Provide the (x, y) coordinate of the cell's center where the given text is located.  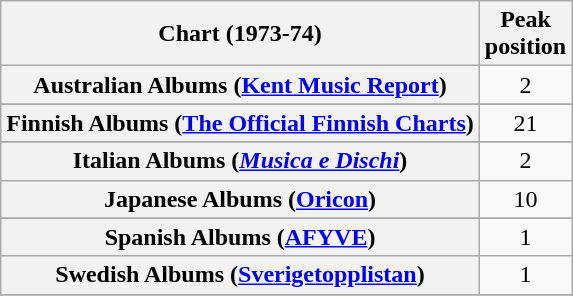
Finnish Albums (The Official Finnish Charts) (240, 123)
Japanese Albums (Oricon) (240, 199)
Chart (1973-74) (240, 34)
Italian Albums (Musica e Dischi) (240, 161)
Australian Albums (Kent Music Report) (240, 85)
10 (525, 199)
Peakposition (525, 34)
Swedish Albums (Sverigetopplistan) (240, 275)
Spanish Albums (AFYVE) (240, 237)
21 (525, 123)
